Determine the (X, Y) coordinate at the center of the cell enclosing the given text.  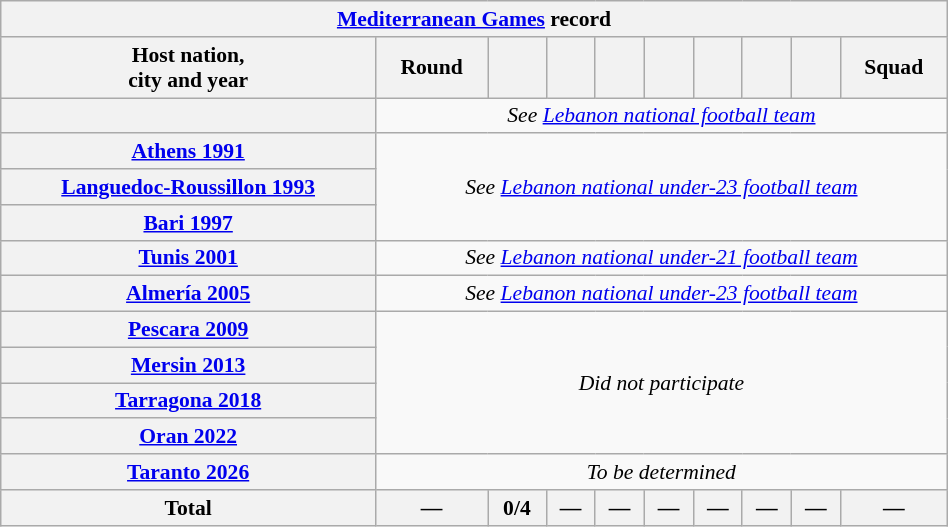
Pescara 2009 (188, 330)
See Lebanon national under-21 football team (662, 258)
Host nation, city and year (188, 68)
Bari 1997 (188, 223)
Athens 1991 (188, 152)
Mediterranean Games record (474, 19)
Oran 2022 (188, 437)
Tunis 2001 (188, 258)
Tarragona 2018 (188, 401)
Did not participate (662, 383)
Round (432, 68)
Almería 2005 (188, 294)
Mersin 2013 (188, 365)
Total (188, 508)
To be determined (662, 472)
Languedoc-Roussillon 1993 (188, 187)
0/4 (517, 508)
Taranto 2026 (188, 472)
Squad (894, 68)
See Lebanon national football team (662, 116)
